Capture the cell that displays the provided text and extract its (x, y) central coordinate. 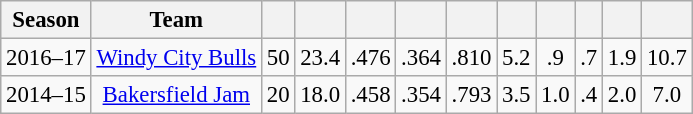
1.9 (622, 58)
20 (278, 95)
.476 (370, 58)
Bakersfield Jam (176, 95)
.9 (556, 58)
.354 (421, 95)
.7 (589, 58)
50 (278, 58)
1.0 (556, 95)
7.0 (667, 95)
.810 (471, 58)
18.0 (320, 95)
10.7 (667, 58)
.793 (471, 95)
Season (46, 20)
2014–15 (46, 95)
2.0 (622, 95)
23.4 (320, 58)
Team (176, 20)
Windy City Bulls (176, 58)
.4 (589, 95)
.458 (370, 95)
5.2 (516, 58)
2016–17 (46, 58)
3.5 (516, 95)
.364 (421, 58)
